From the cell containing the given text, extract its center point as [X, Y] coordinate. 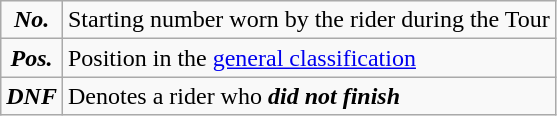
Denotes a rider who did not finish [308, 96]
Pos. [32, 58]
DNF [32, 96]
Position in the general classification [308, 58]
No. [32, 20]
Starting number worn by the rider during the Tour [308, 20]
